Pinpoint the cell where the given text exists, returning its [X, Y] midpoint coordinate. 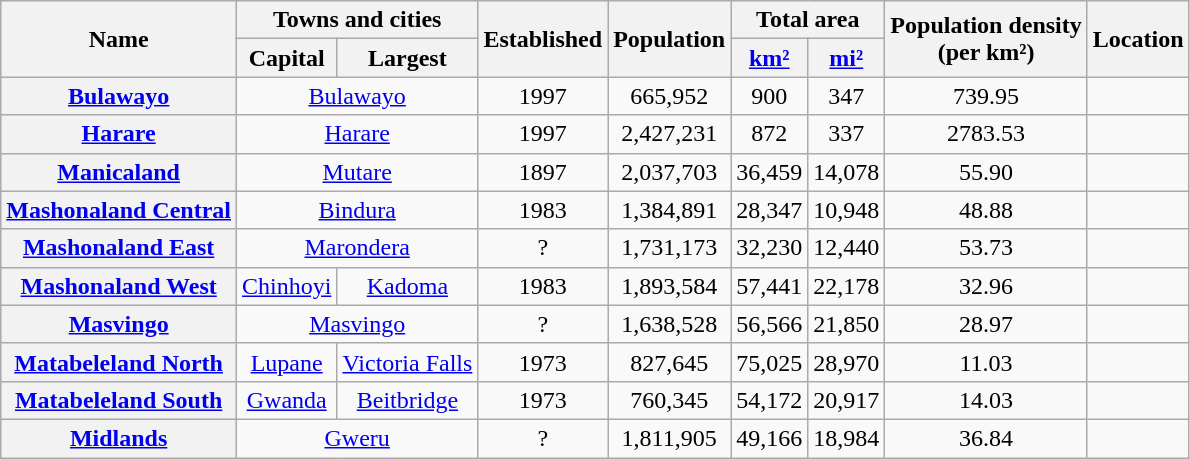
337 [846, 134]
57,441 [770, 286]
Bindura [358, 210]
Largest [408, 58]
Matabeleland South [119, 400]
Mashonaland Central [119, 210]
Marondera [358, 248]
1,731,173 [670, 248]
20,917 [846, 400]
739.95 [986, 96]
32.96 [986, 286]
1,893,584 [670, 286]
Capital [287, 58]
11.03 [986, 362]
Population density (per km²) [986, 39]
1,811,905 [670, 438]
28,347 [770, 210]
Beitbridge [408, 400]
28.97 [986, 324]
2,427,231 [670, 134]
Location [1138, 39]
36.84 [986, 438]
Mashonaland East [119, 248]
Midlands [119, 438]
Gwanda [287, 400]
Matabeleland North [119, 362]
28,970 [846, 362]
Victoria Falls [408, 362]
54,172 [770, 400]
Manicaland [119, 172]
75,025 [770, 362]
21,850 [846, 324]
Towns and cities [358, 20]
Kadoma [408, 286]
900 [770, 96]
Mutare [358, 172]
Gweru [358, 438]
53.73 [986, 248]
2783.53 [986, 134]
22,178 [846, 286]
1897 [543, 172]
km² [770, 58]
12,440 [846, 248]
10,948 [846, 210]
14.03 [986, 400]
760,345 [670, 400]
665,952 [670, 96]
Established [543, 39]
mi² [846, 58]
1,638,528 [670, 324]
Population [670, 39]
1,384,891 [670, 210]
872 [770, 134]
49,166 [770, 438]
Mashonaland West [119, 286]
18,984 [846, 438]
32,230 [770, 248]
827,645 [670, 362]
Total area [808, 20]
2,037,703 [670, 172]
347 [846, 96]
Name [119, 39]
48.88 [986, 210]
56,566 [770, 324]
14,078 [846, 172]
55.90 [986, 172]
Lupane [287, 362]
Chinhoyi [287, 286]
36,459 [770, 172]
